Return the [x, y] coordinate for the center point of the cell that contains the specified text.  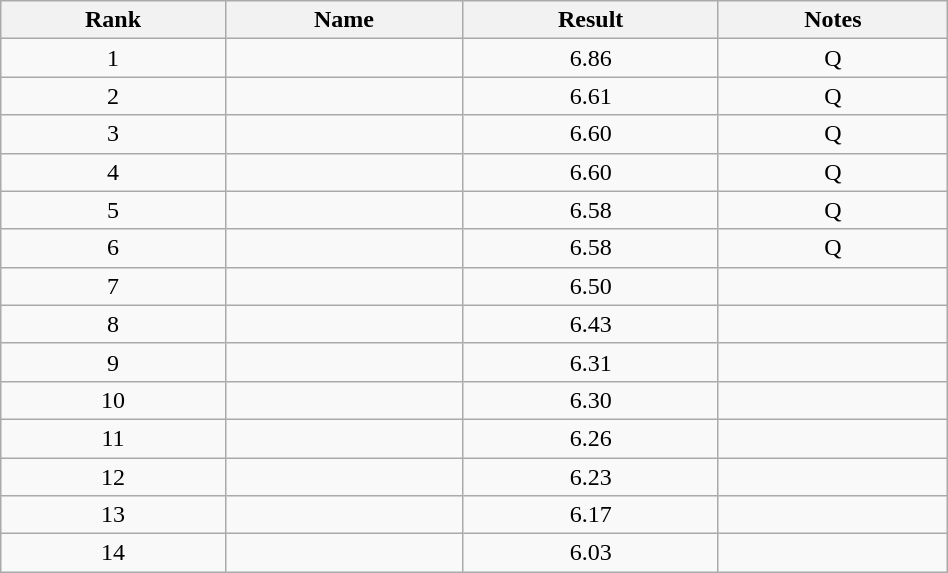
6.23 [591, 477]
6.03 [591, 553]
6.31 [591, 362]
1 [113, 58]
9 [113, 362]
5 [113, 210]
11 [113, 438]
3 [113, 134]
Rank [113, 20]
6.50 [591, 286]
6.17 [591, 515]
6.86 [591, 58]
2 [113, 96]
13 [113, 515]
4 [113, 172]
6.43 [591, 324]
6.30 [591, 400]
6.26 [591, 438]
Notes [832, 20]
8 [113, 324]
Name [344, 20]
7 [113, 286]
12 [113, 477]
10 [113, 400]
Result [591, 20]
6.61 [591, 96]
14 [113, 553]
6 [113, 248]
